Return [x, y] of the center of cell containing provided text 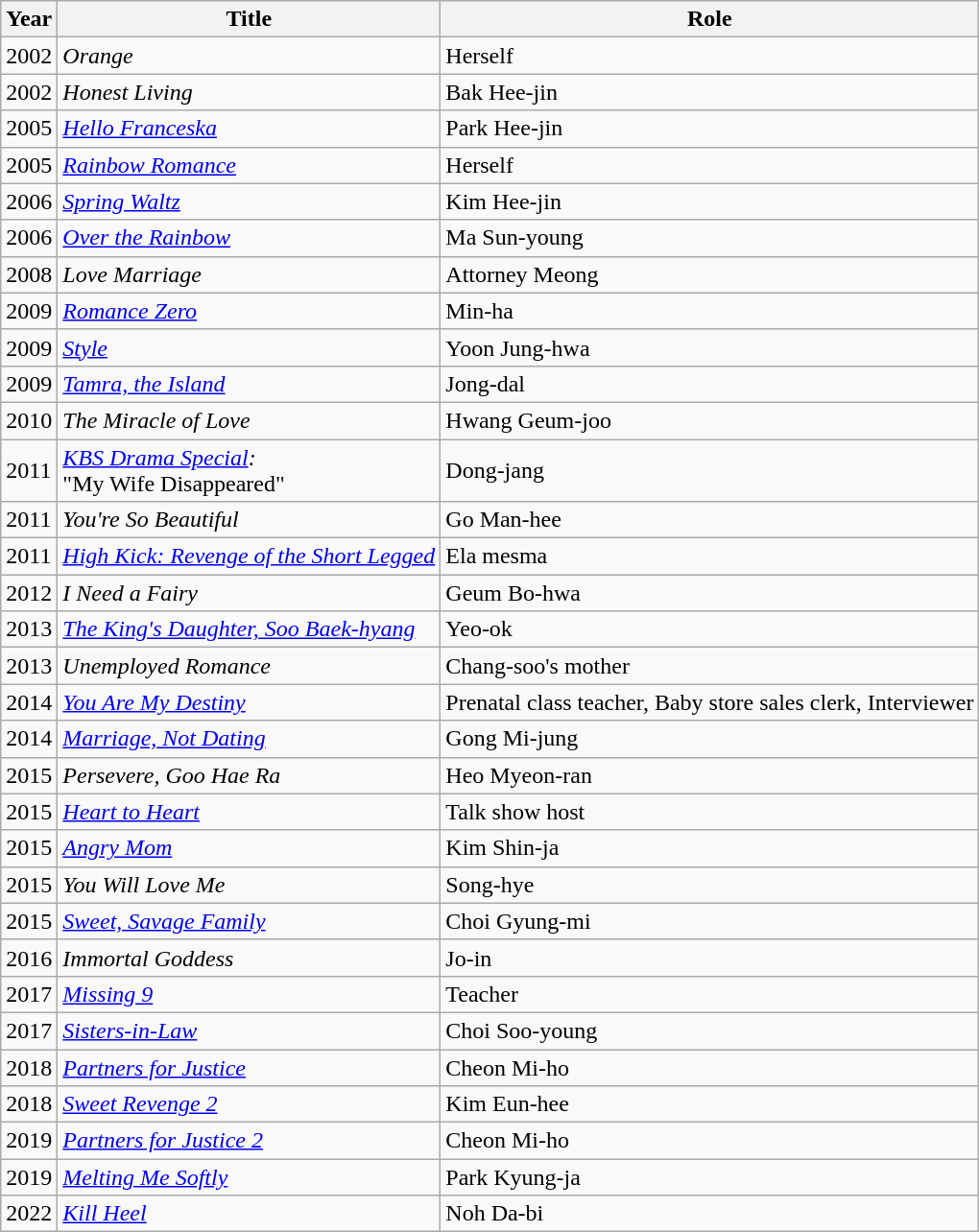
Dong-jang [710, 470]
Melting Me Softly [250, 1177]
Orange [250, 56]
Persevere, Goo Hae Ra [250, 775]
2008 [29, 274]
Partners for Justice [250, 1068]
Sweet Revenge 2 [250, 1104]
Yeo-ok [710, 629]
KBS Drama Special:"My Wife Disappeared" [250, 470]
Tamra, the Island [250, 384]
Love Marriage [250, 274]
2010 [29, 420]
Sweet, Savage Family [250, 921]
Go Man-hee [710, 520]
Hello Franceska [250, 129]
You Will Love Me [250, 885]
Spring Waltz [250, 201]
Kim Eun-hee [710, 1104]
Heart to Heart [250, 812]
The King's Daughter, Soo Baek-hyang [250, 629]
Chang-soo's mother [710, 666]
Ela mesma [710, 557]
You're So Beautiful [250, 520]
Park Hee-jin [710, 129]
The Miracle of Love [250, 420]
Hwang Geum-joo [710, 420]
Jo-in [710, 958]
Yoon Jung-hwa [710, 347]
Partners for Justice 2 [250, 1141]
Kill Heel [250, 1214]
Role [710, 19]
Ma Sun-young [710, 238]
Sisters-in-Law [250, 1031]
Missing 9 [250, 994]
Title [250, 19]
Heo Myeon-ran [710, 775]
Honest Living [250, 92]
Prenatal class teacher, Baby store sales clerk, Interviewer [710, 702]
Unemployed Romance [250, 666]
Attorney Meong [710, 274]
Talk show host [710, 812]
Rainbow Romance [250, 165]
Teacher [710, 994]
Choi Soo-young [710, 1031]
Bak Hee-jin [710, 92]
Angry Mom [250, 848]
2016 [29, 958]
Kim Hee-jin [710, 201]
You Are My Destiny [250, 702]
Park Kyung-ja [710, 1177]
Jong-dal [710, 384]
Immortal Goddess [250, 958]
I Need a Fairy [250, 593]
Over the Rainbow [250, 238]
Marriage, Not Dating [250, 739]
Kim Shin-ja [710, 848]
Song-hye [710, 885]
Gong Mi-jung [710, 739]
Noh Da-bi [710, 1214]
Min-ha [710, 311]
2012 [29, 593]
2022 [29, 1214]
Year [29, 19]
Style [250, 347]
Geum Bo-hwa [710, 593]
High Kick: Revenge of the Short Legged [250, 557]
Romance Zero [250, 311]
Choi Gyung-mi [710, 921]
